Detect which cell encompasses the target text, then output its (x, y) center coordinate. 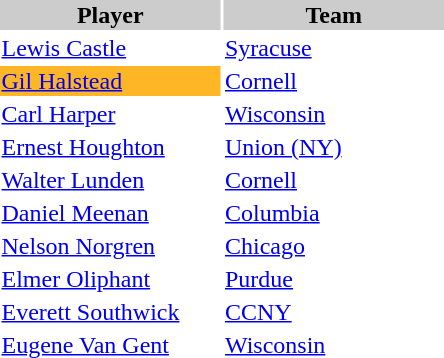
Lewis Castle (110, 48)
Wisconsin (334, 114)
Walter Lunden (110, 180)
CCNY (334, 312)
Elmer Oliphant (110, 279)
Purdue (334, 279)
Gil Halstead (110, 81)
Syracuse (334, 48)
Everett Southwick (110, 312)
Daniel Meenan (110, 213)
Carl Harper (110, 114)
Nelson Norgren (110, 246)
Union (NY) (334, 147)
Ernest Houghton (110, 147)
Player (110, 15)
Team (334, 15)
Chicago (334, 246)
Columbia (334, 213)
